Determine the [x, y] coordinate at the center of the cell enclosing the given text.  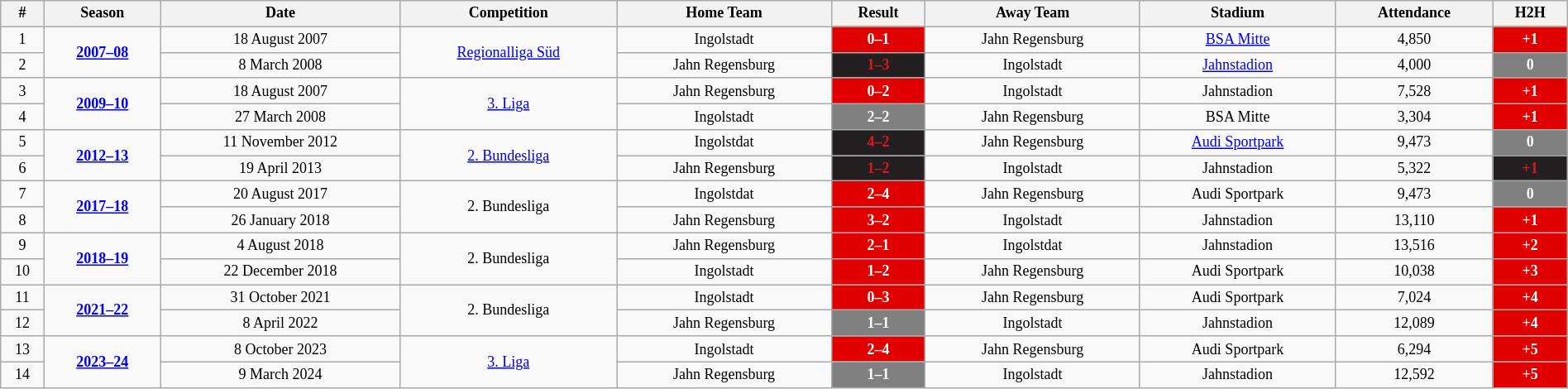
4 [22, 116]
2012–13 [103, 156]
Stadium [1237, 13]
20 August 2017 [280, 194]
+2 [1530, 245]
1 [22, 40]
11 November 2012 [280, 142]
2023–24 [103, 362]
8 [22, 220]
11 [22, 298]
9 March 2024 [280, 374]
27 March 2008 [280, 116]
14 [22, 374]
0–3 [878, 298]
2017–18 [103, 207]
12,089 [1414, 323]
2 [22, 65]
13,110 [1414, 220]
0–2 [878, 91]
Result [878, 13]
31 October 2021 [280, 298]
2018–19 [103, 258]
2–1 [878, 245]
4–2 [878, 142]
Season [103, 13]
# [22, 13]
13 [22, 349]
5,322 [1414, 169]
6 [22, 169]
12,592 [1414, 374]
7,024 [1414, 298]
8 October 2023 [280, 349]
2009–10 [103, 103]
3–2 [878, 220]
Home Team [724, 13]
4,000 [1414, 65]
4 August 2018 [280, 245]
2–2 [878, 116]
2007–08 [103, 52]
H2H [1530, 13]
7 [22, 194]
10 [22, 271]
6,294 [1414, 349]
5 [22, 142]
13,516 [1414, 245]
12 [22, 323]
8 April 2022 [280, 323]
26 January 2018 [280, 220]
Regionalliga Süd [509, 52]
0–1 [878, 40]
Away Team [1033, 13]
10,038 [1414, 271]
Competition [509, 13]
8 March 2008 [280, 65]
4,850 [1414, 40]
7,528 [1414, 91]
1–3 [878, 65]
9 [22, 245]
Date [280, 13]
3 [22, 91]
22 December 2018 [280, 271]
3,304 [1414, 116]
2021–22 [103, 310]
Attendance [1414, 13]
+3 [1530, 271]
19 April 2013 [280, 169]
